Find where the given text appears and provide that cell's center as [x, y] coordinate. 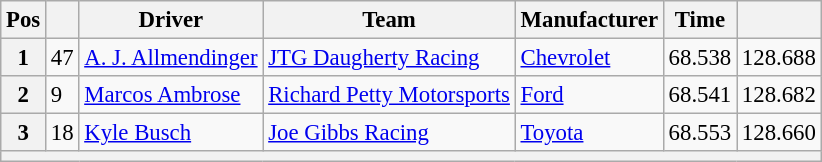
2 [24, 95]
Chevrolet [589, 58]
68.541 [700, 95]
Ford [589, 95]
A. J. Allmendinger [171, 58]
68.553 [700, 133]
JTG Daugherty Racing [389, 58]
Richard Petty Motorsports [389, 95]
9 [62, 95]
1 [24, 58]
47 [62, 58]
Time [700, 20]
128.682 [780, 95]
Marcos Ambrose [171, 95]
128.660 [780, 133]
Toyota [589, 133]
3 [24, 133]
Driver [171, 20]
Team [389, 20]
Kyle Busch [171, 133]
Joe Gibbs Racing [389, 133]
128.688 [780, 58]
18 [62, 133]
Manufacturer [589, 20]
Pos [24, 20]
68.538 [700, 58]
